Search for the cell housing the specified text and yield its [X, Y] center coordinate. 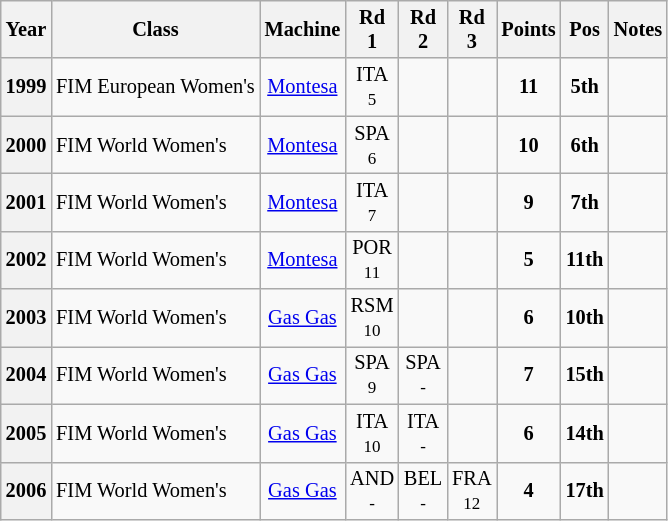
10th [585, 318]
Year [26, 29]
2004 [26, 375]
5 [528, 260]
2003 [26, 318]
2001 [26, 202]
RSM10 [372, 318]
SPA- [423, 375]
FIM European Women's [155, 87]
SPA9 [372, 375]
6th [585, 145]
2002 [26, 260]
Notes [638, 29]
BEL- [423, 491]
SPA6 [372, 145]
Rd1 [372, 29]
Machine [303, 29]
ITA7 [372, 202]
4 [528, 491]
AND- [372, 491]
Class [155, 29]
11 [528, 87]
7th [585, 202]
15th [585, 375]
Pos [585, 29]
7 [528, 375]
10 [528, 145]
17th [585, 491]
2005 [26, 433]
ITA10 [372, 433]
Points [528, 29]
9 [528, 202]
Rd3 [472, 29]
11th [585, 260]
Rd2 [423, 29]
5th [585, 87]
14th [585, 433]
1999 [26, 87]
POR11 [372, 260]
ITA- [423, 433]
FRA12 [472, 491]
ITA5 [372, 87]
2000 [26, 145]
2006 [26, 491]
